Locate the cell with the specified text and output its [x, y] center coordinate. 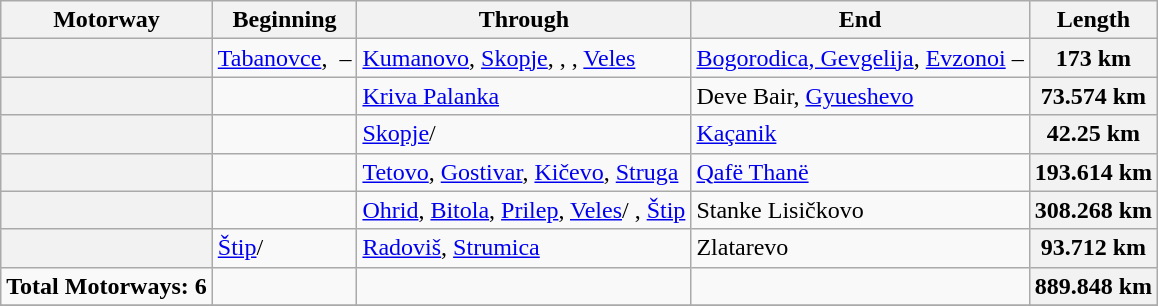
Tetovo, Gostivar, Kičevo, Struga [524, 172]
Radoviš, Strumica [524, 248]
Štip/ [284, 248]
173 km [1093, 58]
Beginning [284, 20]
Bogorodica, Gevgelija, Evzonoi – [860, 58]
93.712 km [1093, 248]
Motorway [107, 20]
Kaçanik [860, 134]
73.574 km [1093, 96]
193.614 km [1093, 172]
Through [524, 20]
Kriva Palanka [524, 96]
Tabanovce, – [284, 58]
Length [1093, 20]
Total Motorways: 6 [107, 286]
308.268 km [1093, 210]
Kumanovo, Skopje, , , Veles [524, 58]
Skopje/ [524, 134]
42.25 km [1093, 134]
Ohrid, Bitola, Prilep, Veles/ , Štip [524, 210]
Deve Bair, Gyueshevo [860, 96]
Stanke Lisičkovo [860, 210]
Qafë Thanë [860, 172]
End [860, 20]
889.848 km [1093, 286]
Zlatarevo [860, 248]
